Locate the cell with the specified text and output its [x, y] center coordinate. 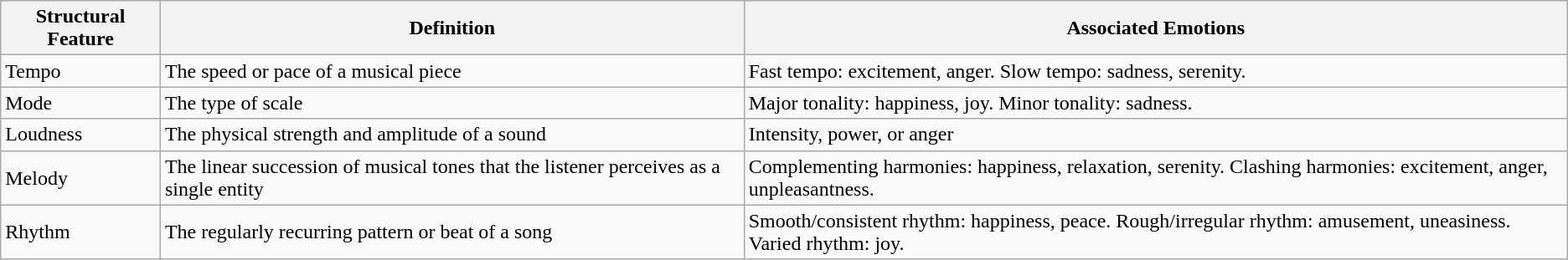
Tempo [80, 71]
The speed or pace of a musical piece [452, 71]
The linear succession of musical tones that the listener perceives as a single entity [452, 177]
Smooth/consistent rhythm: happiness, peace. Rough/irregular rhythm: amusement, uneasiness. Varied rhythm: joy. [1156, 232]
Intensity, power, or anger [1156, 135]
Melody [80, 177]
Complementing harmonies: happiness, relaxation, serenity. Clashing harmonies: excitement, anger, unpleasantness. [1156, 177]
Rhythm [80, 232]
Loudness [80, 135]
Structural Feature [80, 28]
The type of scale [452, 103]
The regularly recurring pattern or beat of a song [452, 232]
The physical strength and amplitude of a sound [452, 135]
Mode [80, 103]
Associated Emotions [1156, 28]
Fast tempo: excitement, anger. Slow tempo: sadness, serenity. [1156, 71]
Definition [452, 28]
Major tonality: happiness, joy. Minor tonality: sadness. [1156, 103]
